Search for the cell housing the specified text and yield its (X, Y) center coordinate. 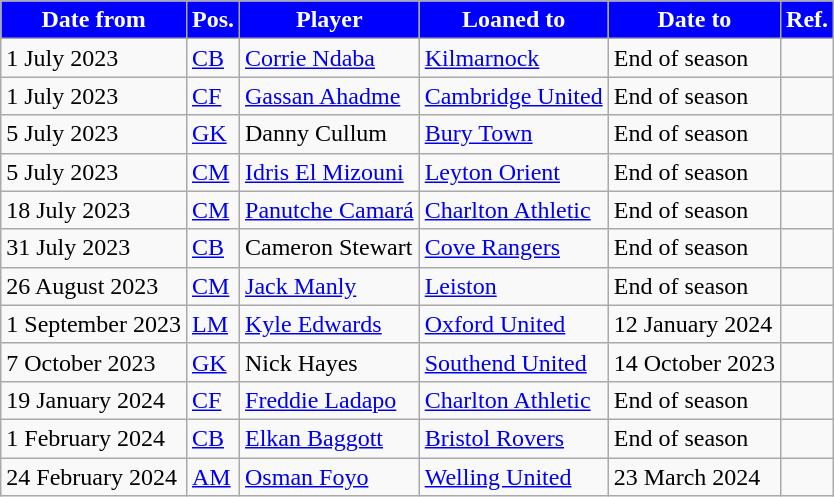
Player (330, 20)
Jack Manly (330, 286)
Elkan Baggott (330, 438)
26 August 2023 (94, 286)
14 October 2023 (694, 362)
31 July 2023 (94, 248)
Freddie Ladapo (330, 400)
Cameron Stewart (330, 248)
Bristol Rovers (514, 438)
Danny Cullum (330, 134)
Cambridge United (514, 96)
Pos. (212, 20)
Idris El Mizouni (330, 172)
Date from (94, 20)
7 October 2023 (94, 362)
Cove Rangers (514, 248)
Welling United (514, 477)
Ref. (808, 20)
23 March 2024 (694, 477)
Oxford United (514, 324)
Kilmarnock (514, 58)
19 January 2024 (94, 400)
AM (212, 477)
Bury Town (514, 134)
1 September 2023 (94, 324)
1 February 2024 (94, 438)
Loaned to (514, 20)
LM (212, 324)
Panutche Camará (330, 210)
Date to (694, 20)
Corrie Ndaba (330, 58)
Leyton Orient (514, 172)
Gassan Ahadme (330, 96)
Leiston (514, 286)
Kyle Edwards (330, 324)
Nick Hayes (330, 362)
24 February 2024 (94, 477)
12 January 2024 (694, 324)
Southend United (514, 362)
18 July 2023 (94, 210)
Osman Foyo (330, 477)
